Search for the cell housing the specified text and yield its (X, Y) center coordinate. 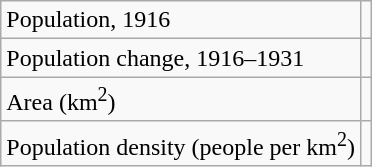
Population density (people per km2) (181, 144)
Population change, 1916–1931 (181, 58)
Population, 1916 (181, 20)
Area (km2) (181, 100)
